From the cell containing the given text, extract its center point as (X, Y) coordinate. 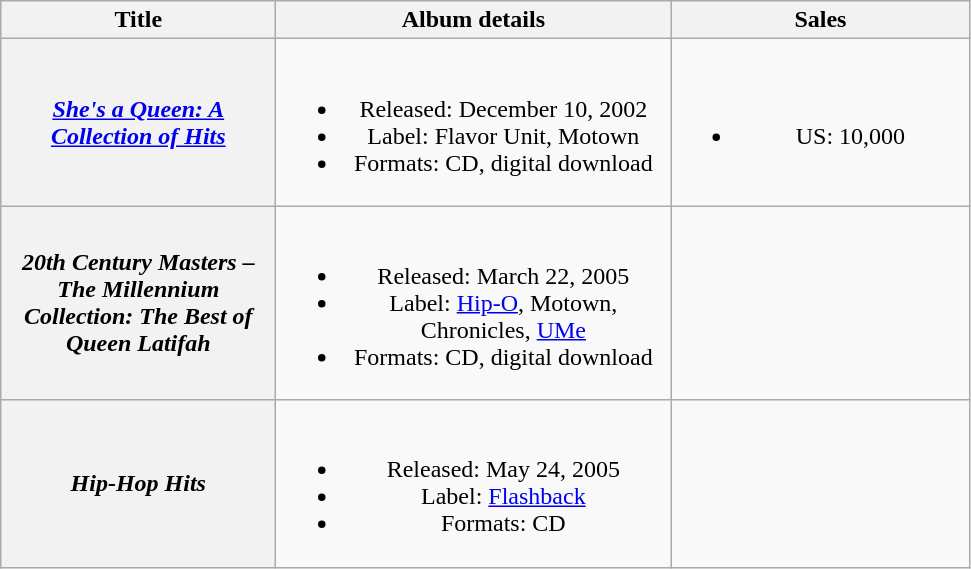
Released: December 10, 2002Label: Flavor Unit, MotownFormats: CD, digital download (474, 122)
Released: March 22, 2005Label: Hip-O, Motown, Chronicles, UMeFormats: CD, digital download (474, 303)
Title (138, 20)
She's a Queen: A Collection of Hits (138, 122)
Sales (820, 20)
US: 10,000 (820, 122)
Released: May 24, 2005Label: FlashbackFormats: CD (474, 484)
Album details (474, 20)
Hip-Hop Hits (138, 484)
20th Century Masters – The Millennium Collection: The Best of Queen Latifah (138, 303)
